From the cell containing the given text, extract its center point as [X, Y] coordinate. 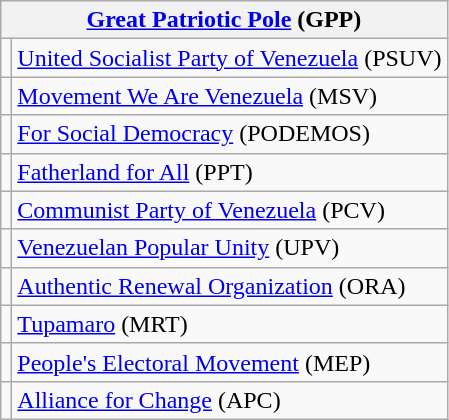
Movement We Are Venezuela (MSV) [230, 96]
Communist Party of Venezuela (PCV) [230, 210]
Alliance for Change (APC) [230, 400]
United Socialist Party of Venezuela (PSUV) [230, 58]
People's Electoral Movement (MEP) [230, 362]
Authentic Renewal Organization (ORA) [230, 286]
For Social Democracy (PODEMOS) [230, 134]
Venezuelan Popular Unity (UPV) [230, 248]
Fatherland for All (PPT) [230, 172]
Tupamaro (MRT) [230, 324]
Great Patriotic Pole (GPP) [224, 20]
